Extract the (x, y) coordinate from the center of the cell holding the provided text.  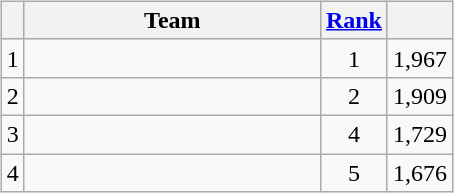
1,909 (420, 96)
1,967 (420, 58)
5 (354, 173)
1,729 (420, 134)
Team (172, 20)
3 (12, 134)
Rank (354, 20)
1,676 (420, 173)
